Extract the [x, y] coordinate from the center of the cell holding the provided text.  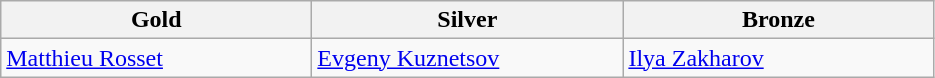
Matthieu Rosset [156, 58]
Bronze [778, 20]
Evgeny Kuznetsov [468, 58]
Silver [468, 20]
Ilya Zakharov [778, 58]
Gold [156, 20]
